For the text-containing cell, return its midpoint in [x, y] coordinate format. 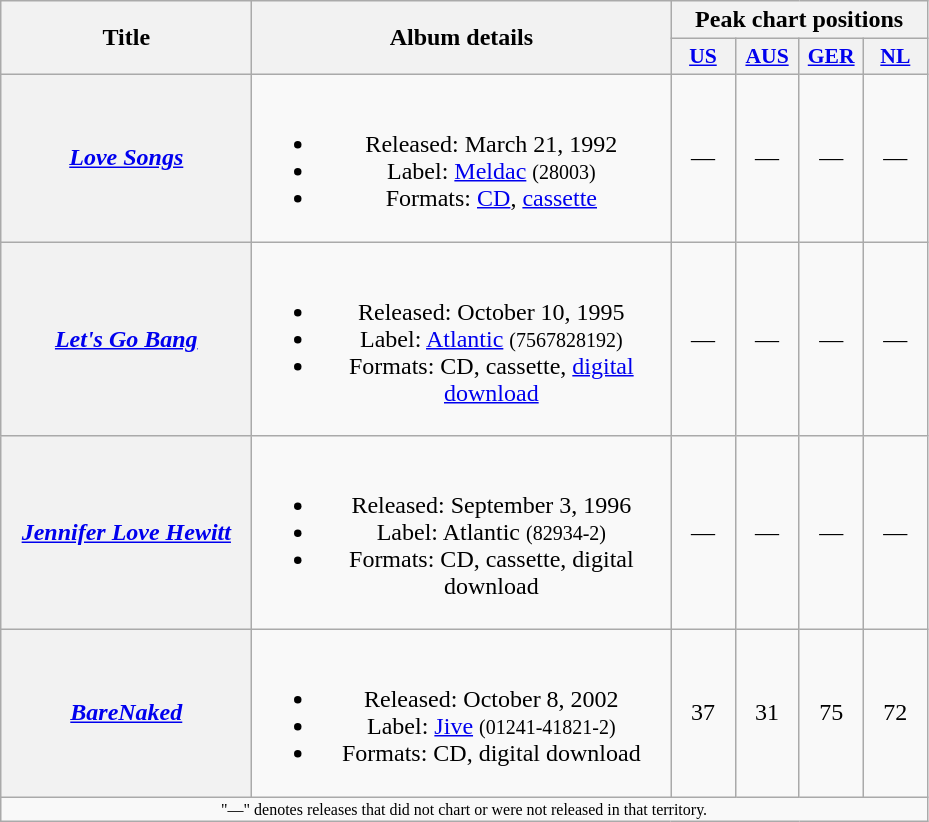
"—" denotes releases that did not chart or were not released in that territory. [464, 809]
NL [895, 57]
Album details [462, 38]
Released: March 21, 1992Label: Meldac (28003)Formats: CD, cassette [462, 158]
BareNaked [126, 714]
Love Songs [126, 158]
Released: September 3, 1996Label: Atlantic (82934-2)Formats: CD, cassette, digital download [462, 533]
GER [831, 57]
AUS [767, 57]
72 [895, 714]
Released: October 8, 2002Label: Jive (01241-41821-2)Formats: CD, digital download [462, 714]
Peak chart positions [799, 20]
75 [831, 714]
37 [703, 714]
Released: October 10, 1995Label: Atlantic (7567828192)Formats: CD, cassette, digital download [462, 339]
US [703, 57]
Let's Go Bang [126, 339]
31 [767, 714]
Title [126, 38]
Jennifer Love Hewitt [126, 533]
